Scan for the cell matching the given text and deliver its [x, y] coordinate at center. 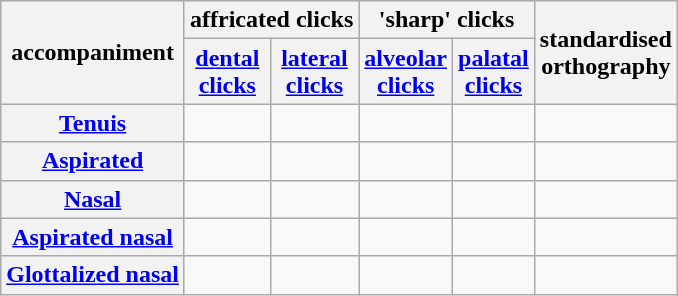
palatalclicks [494, 72]
'sharp' clicks [446, 20]
affricated clicks [271, 20]
standardised orthography [606, 52]
Tenuis [93, 123]
Glottalized nasal [93, 275]
Aspirated [93, 161]
Nasal [93, 199]
lateralclicks [314, 72]
dentalclicks [227, 72]
Aspirated nasal [93, 237]
alveolarclicks [406, 72]
accompaniment [93, 52]
